Find where the given text appears and provide that cell's center as [X, Y] coordinate. 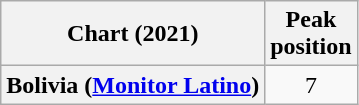
Peakposition [311, 34]
7 [311, 85]
Chart (2021) [133, 34]
Bolivia (Monitor Latino) [133, 85]
